Return [x, y] of the center of cell containing provided text 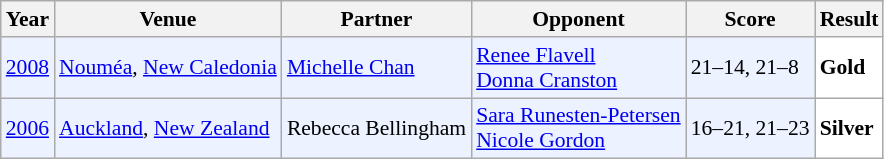
Silver [850, 128]
16–21, 21–23 [750, 128]
Auckland, New Zealand [168, 128]
Venue [168, 19]
Nouméa, New Caledonia [168, 68]
Gold [850, 68]
Opponent [578, 19]
Result [850, 19]
2008 [28, 68]
Renee Flavell Donna Cranston [578, 68]
21–14, 21–8 [750, 68]
Partner [376, 19]
Score [750, 19]
Year [28, 19]
2006 [28, 128]
Sara Runesten-Petersen Nicole Gordon [578, 128]
Rebecca Bellingham [376, 128]
Michelle Chan [376, 68]
